Provide the (x, y) coordinate of the cell's center where the given text is located.  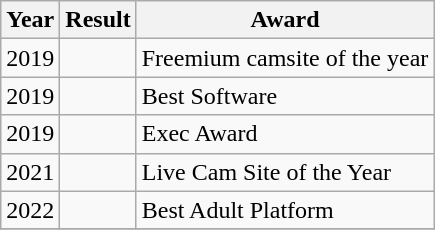
Best Software (285, 96)
Exec Award (285, 134)
2021 (30, 172)
Live Cam Site of the Year (285, 172)
Award (285, 20)
Result (98, 20)
Freemium camsite of the year (285, 58)
2022 (30, 210)
Best Adult Platform (285, 210)
Year (30, 20)
